Determine the (x, y) coordinate at the center of the cell enclosing the given text.  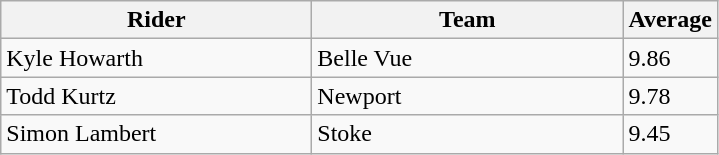
Todd Kurtz (156, 96)
Simon Lambert (156, 134)
Team (468, 20)
Belle Vue (468, 58)
9.86 (670, 58)
Average (670, 20)
Kyle Howarth (156, 58)
9.78 (670, 96)
Newport (468, 96)
Stoke (468, 134)
9.45 (670, 134)
Rider (156, 20)
